Extract the (x, y) coordinate from the center of the cell holding the provided text.  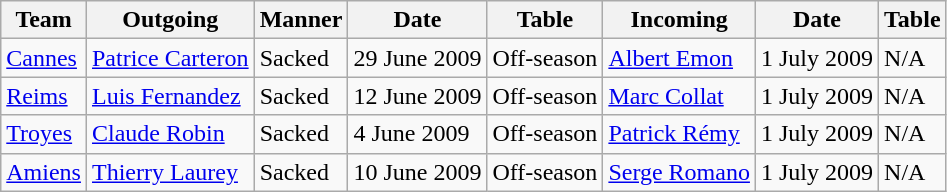
4 June 2009 (418, 134)
Patrick Rémy (680, 134)
Serge Romano (680, 172)
Claude Robin (170, 134)
Marc Collat (680, 96)
Cannes (44, 58)
29 June 2009 (418, 58)
12 June 2009 (418, 96)
10 June 2009 (418, 172)
Amiens (44, 172)
Luis Fernandez (170, 96)
Patrice Carteron (170, 58)
Team (44, 20)
Troyes (44, 134)
Albert Emon (680, 58)
Thierry Laurey (170, 172)
Reims (44, 96)
Incoming (680, 20)
Outgoing (170, 20)
Manner (301, 20)
